Output the (x, y) coordinate of the center of the cell containing the given text.  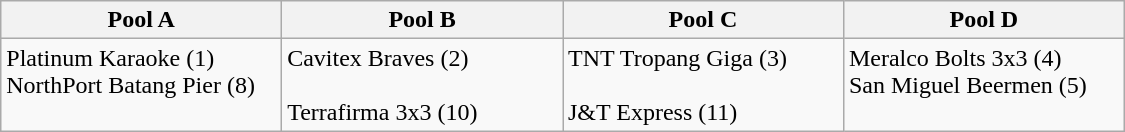
Pool A (142, 20)
Pool C (702, 20)
TNT Tropang Giga (3) J&T Express (11) (702, 85)
Pool B (422, 20)
Platinum Karaoke (1) NorthPort Batang Pier (8) (142, 85)
Pool D (984, 20)
Meralco Bolts 3x3 (4) San Miguel Beermen (5) (984, 85)
Cavitex Braves (2) Terrafirma 3x3 (10) (422, 85)
